Capture the cell that displays the provided text and extract its (x, y) central coordinate. 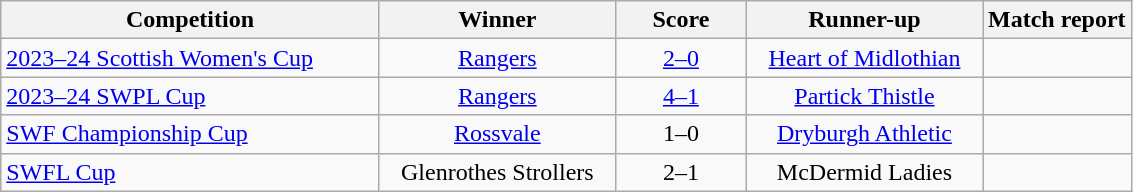
2023–24 SWPL Cup (190, 96)
Competition (190, 20)
2023–24 Scottish Women's Cup (190, 58)
Dryburgh Athletic (864, 134)
SWF Championship Cup (190, 134)
Heart of Midlothian (864, 58)
SWFL Cup (190, 172)
McDermid Ladies (864, 172)
2–1 (680, 172)
1–0 (680, 134)
Winner (497, 20)
2–0 (680, 58)
4–1 (680, 96)
Match report (1056, 20)
Score (680, 20)
Glenrothes Strollers (497, 172)
Runner-up (864, 20)
Rossvale (497, 134)
Partick Thistle (864, 96)
